Return [x, y] of the center of cell containing provided text 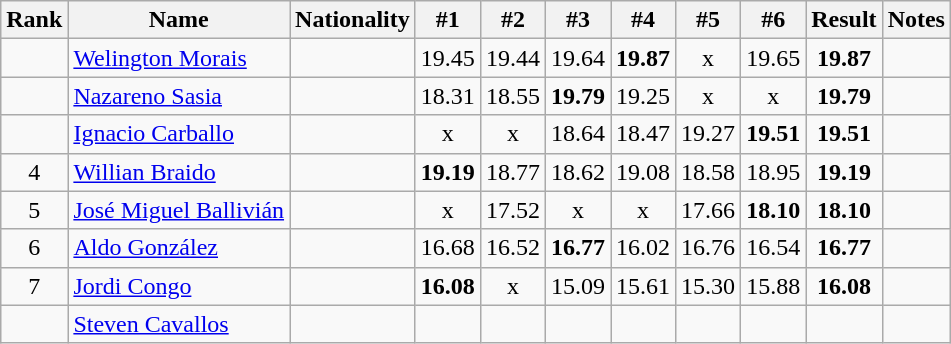
4 [34, 172]
18.55 [512, 96]
#5 [708, 20]
Steven Cavallos [179, 324]
Jordi Congo [179, 286]
Nationality [353, 20]
15.30 [708, 286]
Notes [916, 20]
José Miguel Ballivián [179, 210]
15.09 [578, 286]
16.76 [708, 248]
Aldo González [179, 248]
#2 [512, 20]
15.61 [642, 286]
5 [34, 210]
Nazareno Sasia [179, 96]
17.66 [708, 210]
#3 [578, 20]
16.52 [512, 248]
15.88 [774, 286]
Willian Braido [179, 172]
#6 [774, 20]
19.25 [642, 96]
19.64 [578, 58]
19.44 [512, 58]
19.08 [642, 172]
18.62 [578, 172]
16.54 [774, 248]
Name [179, 20]
19.45 [448, 58]
Ignacio Carballo [179, 134]
18.47 [642, 134]
Rank [34, 20]
18.31 [448, 96]
7 [34, 286]
16.68 [448, 248]
19.27 [708, 134]
#1 [448, 20]
6 [34, 248]
Welington Morais [179, 58]
17.52 [512, 210]
18.77 [512, 172]
Result [844, 20]
18.64 [578, 134]
#4 [642, 20]
18.95 [774, 172]
18.58 [708, 172]
19.65 [774, 58]
16.02 [642, 248]
